From the cell containing the given text, extract its center point as (X, Y) coordinate. 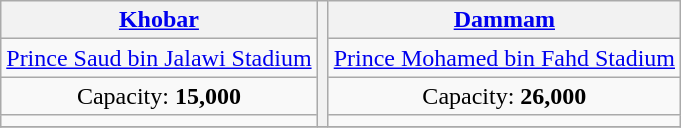
Khobar (159, 20)
Dammam (504, 20)
Capacity: 15,000 (159, 96)
Prince Saud bin Jalawi Stadium (159, 58)
Capacity: 26,000 (504, 96)
Prince Mohamed bin Fahd Stadium (504, 58)
